Scan for the cell matching the given text and deliver its [X, Y] coordinate at center. 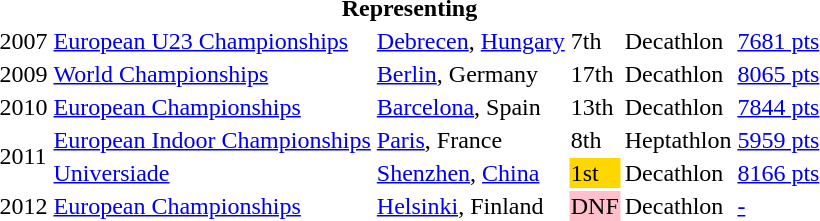
European Indoor Championships [212, 140]
Helsinki, Finland [470, 206]
8th [594, 140]
European U23 Championships [212, 41]
17th [594, 74]
Universiade [212, 173]
Debrecen, Hungary [470, 41]
13th [594, 107]
Berlin, Germany [470, 74]
Barcelona, Spain [470, 107]
1st [594, 173]
Heptathlon [678, 140]
DNF [594, 206]
World Championships [212, 74]
Paris, France [470, 140]
Shenzhen, China [470, 173]
7th [594, 41]
